Provide the (X, Y) coordinate of the cell's center where the given text is located.  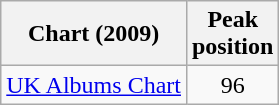
96 (232, 85)
Peakposition (232, 34)
UK Albums Chart (94, 85)
Chart (2009) (94, 34)
